Provide the [x, y] coordinate of the cell's center where the given text is located.  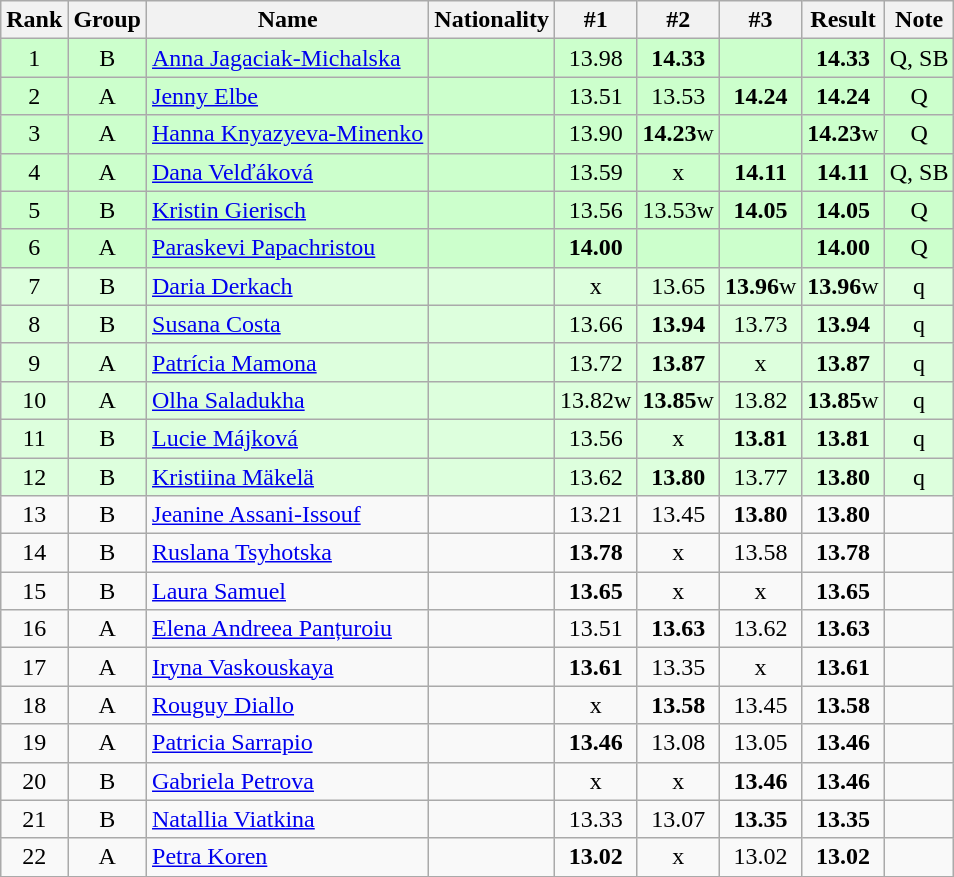
13 [34, 515]
Susana Costa [288, 324]
Gabriela Petrova [288, 781]
9 [34, 362]
Hanna Knyazyeva-Minenko [288, 134]
Name [288, 20]
Daria Derkach [288, 286]
Note [919, 20]
Jeanine Assani-Issouf [288, 515]
Anna Jagaciak-Michalska [288, 58]
13.08 [678, 743]
Olha Saladukha [288, 400]
6 [34, 248]
15 [34, 591]
13.66 [596, 324]
12 [34, 477]
13.82w [596, 400]
21 [34, 819]
1 [34, 58]
13.33 [596, 819]
Iryna Vaskouskaya [288, 667]
13.21 [596, 515]
Paraskevi Papachristou [288, 248]
Kristin Gierisch [288, 210]
Patrícia Mamona [288, 362]
13.90 [596, 134]
Elena Andreea Panțuroiu [288, 629]
13.72 [596, 362]
Lucie Májková [288, 438]
13.98 [596, 58]
10 [34, 400]
Group [108, 20]
16 [34, 629]
20 [34, 781]
Kristiina Mäkelä [288, 477]
Patricia Sarrapio [288, 743]
Natallia Viatkina [288, 819]
Rouguy Diallo [288, 705]
#2 [678, 20]
Result [843, 20]
Dana Velďáková [288, 172]
19 [34, 743]
13.07 [678, 819]
2 [34, 96]
Petra Koren [288, 857]
22 [34, 857]
#1 [596, 20]
Nationality [492, 20]
17 [34, 667]
Laura Samuel [288, 591]
13.82 [760, 400]
Ruslana Tsyhotska [288, 553]
11 [34, 438]
Jenny Elbe [288, 96]
5 [34, 210]
13.77 [760, 477]
Rank [34, 20]
4 [34, 172]
8 [34, 324]
13.73 [760, 324]
13.53 [678, 96]
3 [34, 134]
#3 [760, 20]
13.59 [596, 172]
18 [34, 705]
13.05 [760, 743]
13.53w [678, 210]
14 [34, 553]
7 [34, 286]
